Locate the cell with the specified text and output its (X, Y) center coordinate. 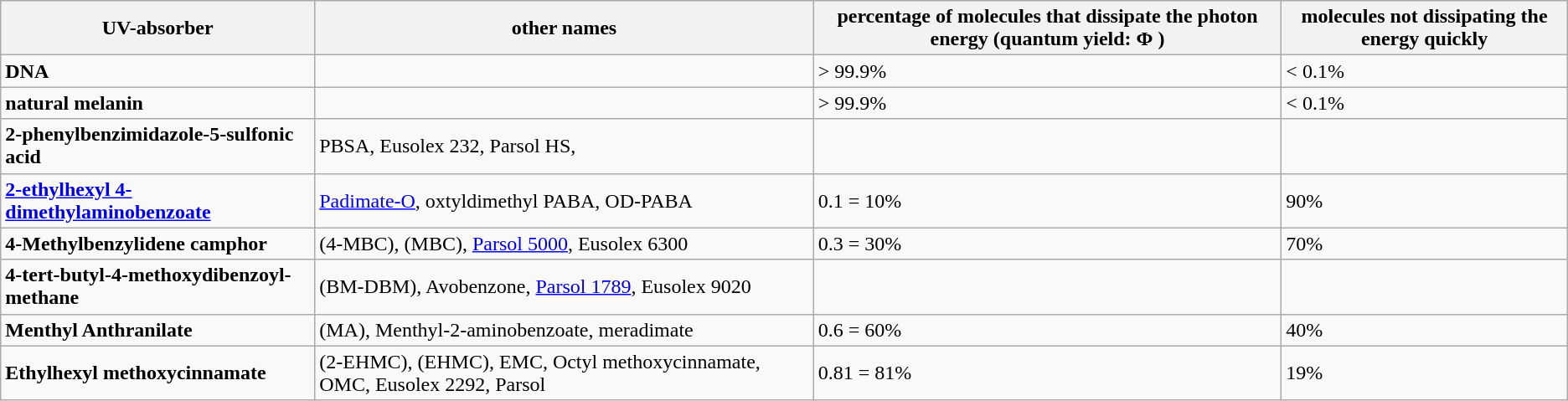
(2-EHMC), (EHMC), EMC, Octyl methoxycinnamate, OMC, Eusolex 2292, Parsol (565, 373)
(MA), Menthyl-2-aminobenzoate, meradimate (565, 330)
4-Methylbenzylidene camphor (157, 244)
DNA (157, 71)
0.1 = 10% (1047, 201)
UV-absorber (157, 28)
0.3 = 30% (1047, 244)
2-ethylhexyl 4-dimethylaminobenzoate (157, 201)
19% (1424, 373)
0.6 = 60% (1047, 330)
percentage of molecules that dissipate the photon energy (quantum yield: Φ ) (1047, 28)
70% (1424, 244)
(4-MBC), (MBC), Parsol 5000, Eusolex 6300 (565, 244)
Ethylhexyl methoxycinnamate (157, 373)
2-phenylbenzimidazole-5-sulfonic acid (157, 146)
0.81 = 81% (1047, 373)
PBSA, Eusolex 232, Parsol HS, (565, 146)
40% (1424, 330)
natural melanin (157, 103)
(BM-DBM), Avobenzone, Parsol 1789, Eusolex 9020 (565, 286)
4-tert-butyl-4-methoxydibenzoyl-methane (157, 286)
90% (1424, 201)
Padimate-O, oxtyldimethyl PABA, OD-PABA (565, 201)
molecules not dissipating the energy quickly (1424, 28)
Menthyl Anthranilate (157, 330)
other names (565, 28)
